Find where the given text appears and provide that cell's center as [x, y] coordinate. 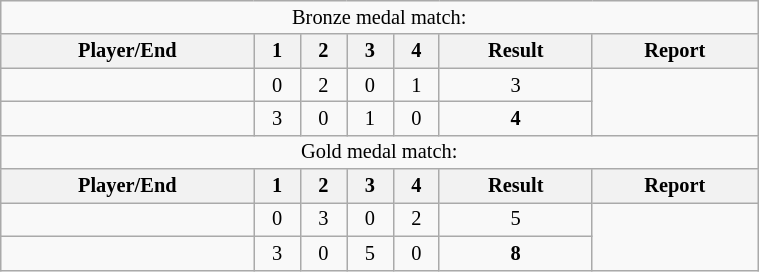
Gold medal match: [380, 152]
8 [515, 253]
Bronze medal match: [380, 17]
